Return [X, Y] of the center of cell containing provided text 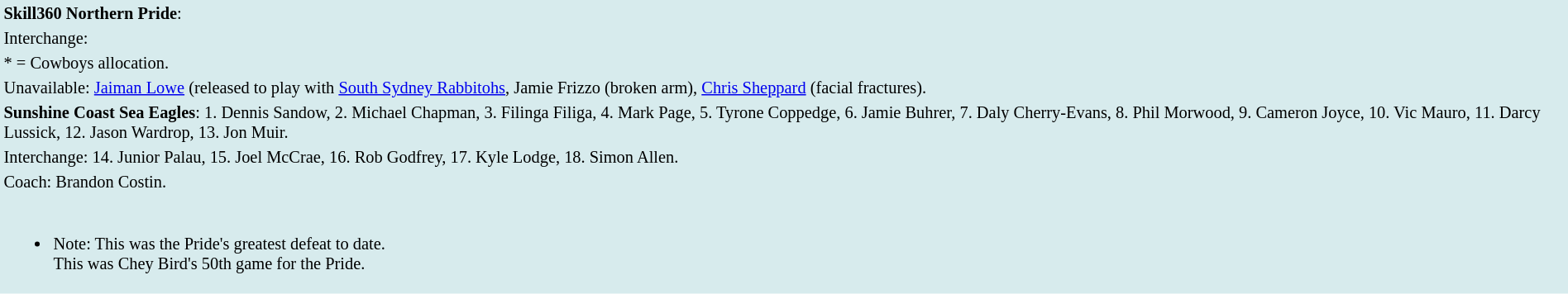
* = Cowboys allocation. [784, 63]
Interchange: 14. Junior Palau, 15. Joel McCrae, 16. Rob Godfrey, 17. Kyle Lodge, 18. Simon Allen. [784, 157]
Coach: Brandon Costin. [784, 182]
Interchange: [784, 38]
Note: This was the Pride's greatest defeat to date.This was Chey Bird's 50th game for the Pride. [784, 244]
Skill360 Northern Pride: [784, 13]
Unavailable: Jaiman Lowe (released to play with South Sydney Rabbitohs, Jamie Frizzo (broken arm), Chris Sheppard (facial fractures). [784, 88]
